Locate the cell with the specified text and output its (x, y) center coordinate. 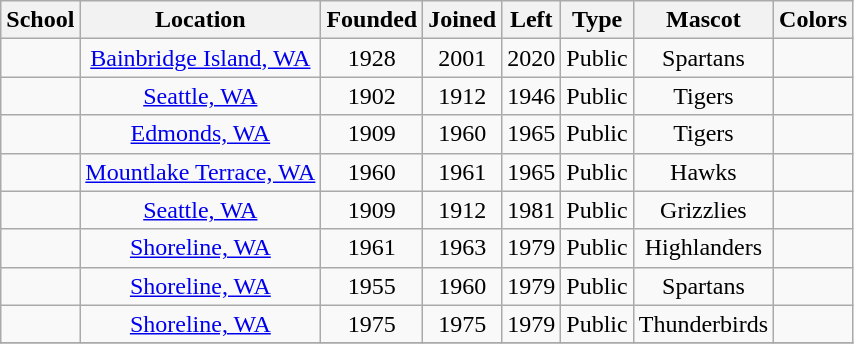
Highlanders (703, 248)
Colors (814, 20)
1981 (532, 210)
Founded (372, 20)
1928 (372, 58)
1902 (372, 96)
Edmonds, WA (200, 134)
Bainbridge Island, WA (200, 58)
Mountlake Terrace, WA (200, 172)
2020 (532, 58)
Grizzlies (703, 210)
Joined (462, 20)
1946 (532, 96)
Type (597, 20)
1963 (462, 248)
Location (200, 20)
School (40, 20)
Thunderbirds (703, 324)
1955 (372, 286)
Hawks (703, 172)
Left (532, 20)
Mascot (703, 20)
2001 (462, 58)
